From the cell containing the given text, extract its center point as (x, y) coordinate. 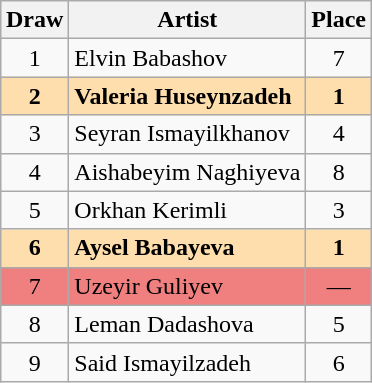
Artist (188, 20)
Leman Dadashova (188, 324)
Aishabeyim Naghiyeva (188, 172)
— (339, 286)
Valeria Huseynzadeh (188, 96)
Elvin Babashov (188, 58)
Draw (34, 20)
9 (34, 362)
2 (34, 96)
Place (339, 20)
Uzeyir Guliyev (188, 286)
Aysel Babayeva (188, 248)
Orkhan Kerimli (188, 210)
Said Ismayilzadeh (188, 362)
Seyran Ismayilkhanov (188, 134)
